Capture the cell that displays the provided text and extract its (x, y) central coordinate. 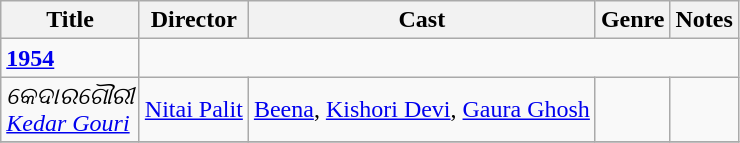
Director (194, 20)
Cast (422, 20)
Genre (632, 20)
Notes (704, 20)
1954 (70, 58)
Title (70, 20)
କେଦାରଗୌରୀKedar Gouri (70, 110)
Beena, Kishori Devi, Gaura Ghosh (422, 110)
Nitai Palit (194, 110)
